Output the [x, y] coordinate of the center of the cell containing the given text.  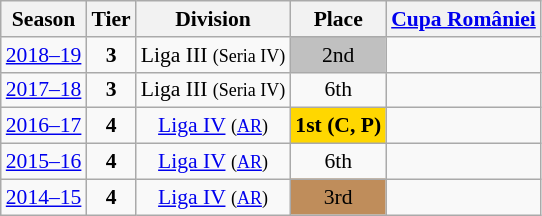
2nd [338, 55]
Tier [110, 19]
2014–15 [44, 197]
2015–16 [44, 162]
1st (C, P) [338, 126]
Place [338, 19]
Cupa României [464, 19]
3rd [338, 197]
Season [44, 19]
2018–19 [44, 55]
2016–17 [44, 126]
2017–18 [44, 90]
Division [214, 19]
